From the cell containing the given text, extract its center point as [x, y] coordinate. 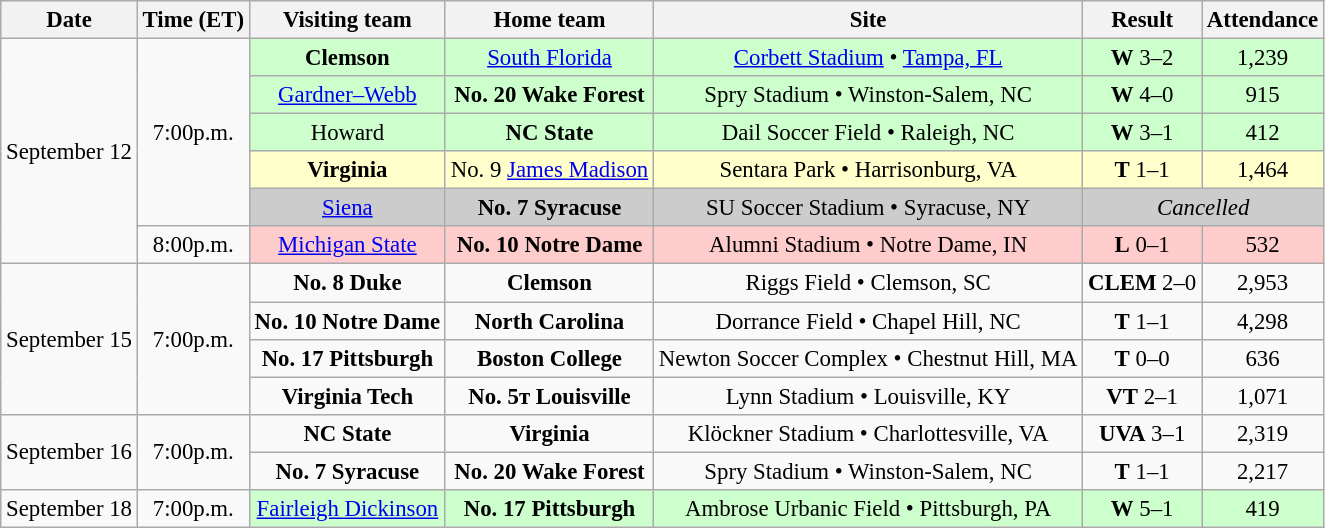
8:00p.m. [193, 245]
Fairleigh Dickinson [347, 509]
Howard [347, 133]
419 [1263, 509]
Klöckner Stadium • Charlottesville, VA [868, 433]
Virginia Tech [347, 396]
412 [1263, 133]
Home team [549, 20]
North Carolina [549, 321]
1,239 [1263, 58]
Riggs Field • Clemson, SC [868, 283]
Dail Soccer Field • Raleigh, NC [868, 133]
No. 8 Duke [347, 283]
Result [1142, 20]
September 18 [69, 509]
Lynn Stadium • Louisville, KY [868, 396]
W 4–0 [1142, 95]
Date [69, 20]
Alumni Stadium • Notre Dame, IN [868, 245]
Attendance [1263, 20]
636 [1263, 358]
SU Soccer Stadium • Syracuse, NY [868, 208]
T 0–0 [1142, 358]
CLEM 2–0 [1142, 283]
L 0–1 [1142, 245]
2,217 [1263, 471]
915 [1263, 95]
1,071 [1263, 396]
South Florida [549, 58]
Michigan State [347, 245]
VT 2–1 [1142, 396]
W 3–2 [1142, 58]
Time (ET) [193, 20]
Visiting team [347, 20]
Siena [347, 208]
Dorrance Field • Chapel Hill, NC [868, 321]
Newton Soccer Complex • Chestnut Hill, MA [868, 358]
Sentara Park • Harrisonburg, VA [868, 170]
1,464 [1263, 170]
2,953 [1263, 283]
W 3–1 [1142, 133]
Corbett Stadium • Tampa, FL [868, 58]
Gardner–Webb [347, 95]
Ambrose Urbanic Field • Pittsburgh, PA [868, 509]
Cancelled [1204, 208]
Boston College [549, 358]
September 15 [69, 339]
No. 9 James Madison [549, 170]
532 [1263, 245]
UVA 3–1 [1142, 433]
W 5–1 [1142, 509]
Site [868, 20]
September 16 [69, 452]
September 12 [69, 152]
2,319 [1263, 433]
No. 5т Louisville [549, 396]
4,298 [1263, 321]
